Determine the [X, Y] coordinate at the center of the cell enclosing the given text.  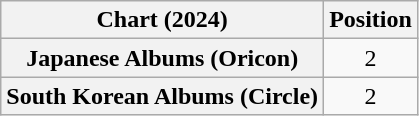
Position [371, 20]
Japanese Albums (Oricon) [162, 58]
South Korean Albums (Circle) [162, 96]
Chart (2024) [162, 20]
